Search for the cell housing the specified text and yield its (x, y) center coordinate. 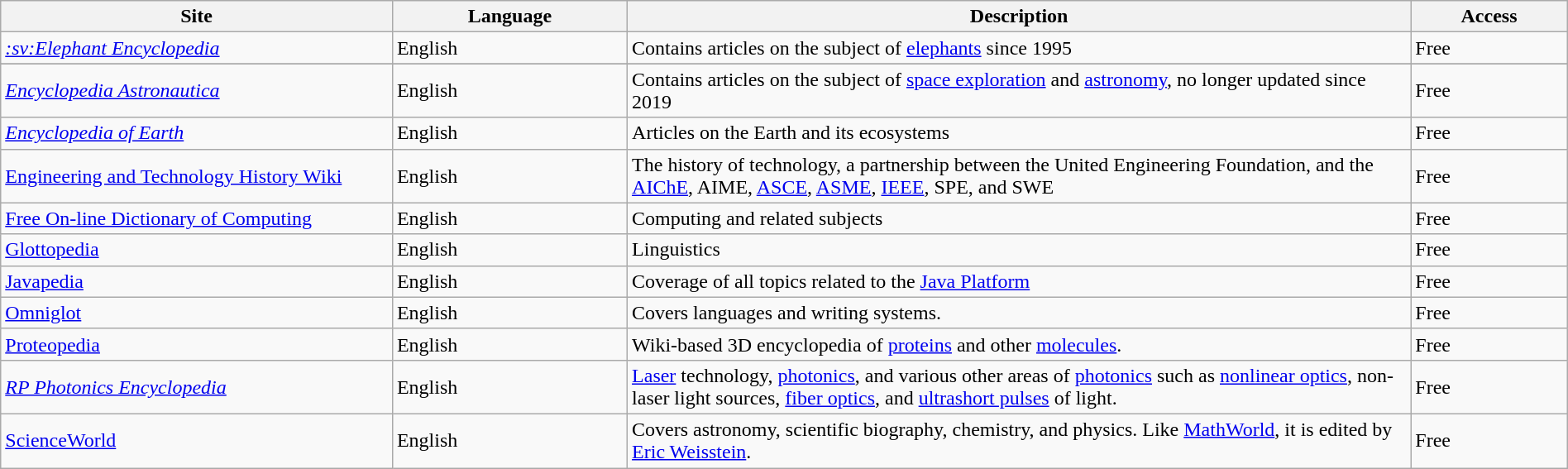
Contains articles on the subject of space exploration and astronomy, no longer updated since 2019 (1019, 91)
Covers astronomy, scientific biography, chemistry, and physics. Like MathWorld, it is edited by Eric Weisstein. (1019, 440)
Omniglot (197, 313)
ScienceWorld (197, 440)
:sv:Elephant Encyclopedia (197, 48)
Linguistics (1019, 250)
Language (509, 17)
Covers languages and writing systems. (1019, 313)
Free On-line Dictionary of Computing (197, 218)
Wiki-based 3D encyclopedia of proteins and other molecules. (1019, 344)
Coverage of all topics related to the Java Platform (1019, 281)
Site (197, 17)
Encyclopedia Astronautica (197, 91)
Contains articles on the subject of elephants since 1995 (1019, 48)
RP Photonics Encyclopedia (197, 387)
Access (1489, 17)
Engineering and Technology History Wiki (197, 175)
Description (1019, 17)
Encyclopedia of Earth (197, 133)
The history of technology, a partnership between the United Engineering Foundation, and the AIChE, AIME, ASCE, ASME, IEEE, SPE, and SWE (1019, 175)
Javapedia (197, 281)
Proteopedia (197, 344)
Articles on the Earth and its ecosystems (1019, 133)
Glottopedia (197, 250)
Computing and related subjects (1019, 218)
